Extract the [x, y] coordinate from the center of the cell holding the provided text.  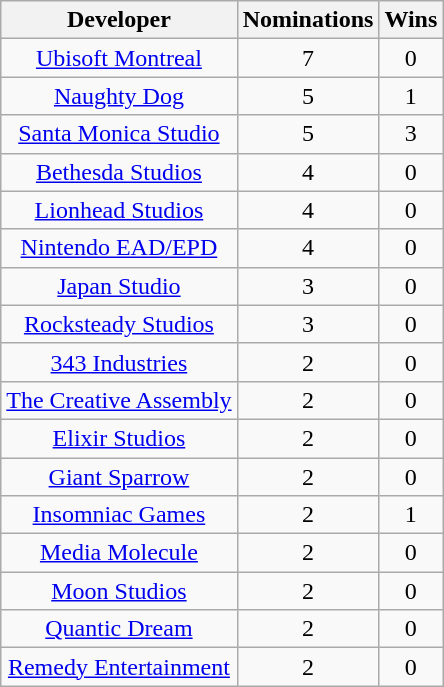
Giant Sparrow [119, 477]
Developer [119, 20]
Ubisoft Montreal [119, 58]
Nintendo EAD/EPD [119, 248]
The Creative Assembly [119, 400]
Insomniac Games [119, 515]
7 [308, 58]
Japan Studio [119, 286]
Bethesda Studios [119, 172]
Quantic Dream [119, 629]
343 Industries [119, 362]
Nominations [308, 20]
Wins [411, 20]
Remedy Entertainment [119, 667]
Media Molecule [119, 553]
Lionhead Studios [119, 210]
Moon Studios [119, 591]
Elixir Studios [119, 438]
Rocksteady Studios [119, 324]
Santa Monica Studio [119, 134]
Naughty Dog [119, 96]
